Pinpoint the cell where the given text exists, returning its (x, y) midpoint coordinate. 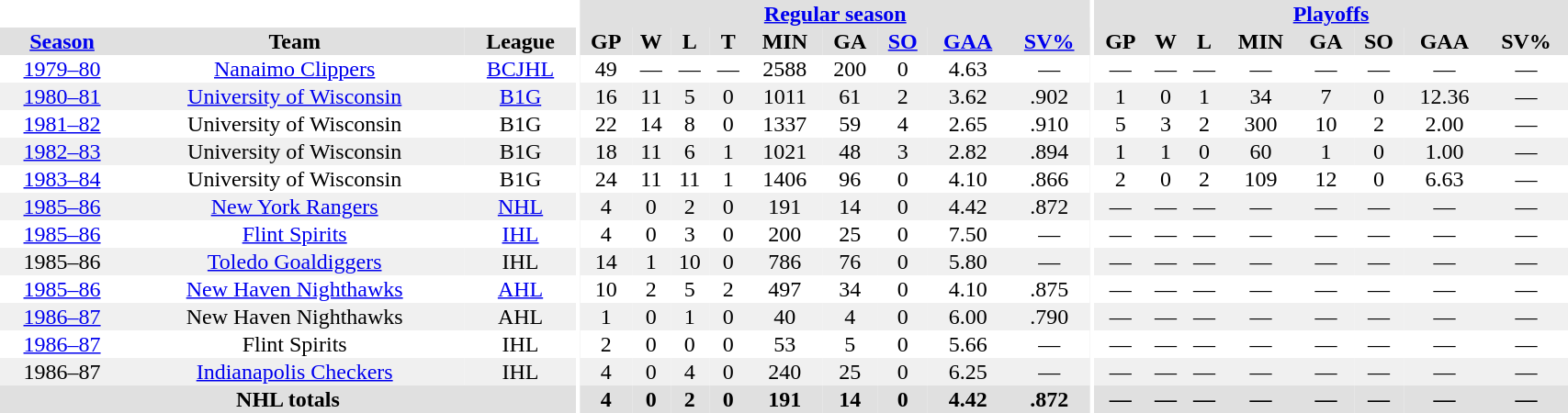
24 (606, 179)
.866 (1049, 179)
40 (784, 317)
7.50 (968, 234)
Nanaimo Clippers (294, 69)
2.00 (1444, 124)
1011 (784, 96)
18 (606, 151)
NHL totals (288, 399)
6.25 (968, 372)
1980–81 (62, 96)
.910 (1049, 124)
.902 (1049, 96)
.894 (1049, 151)
5.80 (968, 262)
8 (690, 124)
7 (1326, 96)
786 (784, 262)
53 (784, 344)
240 (784, 372)
Season (62, 41)
49 (606, 69)
497 (784, 289)
Playoffs (1332, 14)
3.62 (968, 96)
Indianapolis Checkers (294, 372)
2.65 (968, 124)
BCJHL (520, 69)
1021 (784, 151)
22 (606, 124)
1.00 (1444, 151)
T (728, 41)
2.82 (968, 151)
1406 (784, 179)
.790 (1049, 317)
League (520, 41)
Toledo Goaldiggers (294, 262)
6 (690, 151)
59 (851, 124)
2588 (784, 69)
.875 (1049, 289)
1337 (784, 124)
12.36 (1444, 96)
76 (851, 262)
6.63 (1444, 179)
5.66 (968, 344)
16 (606, 96)
12 (1326, 179)
4.63 (968, 69)
1979–80 (62, 69)
New York Rangers (294, 206)
NHL (520, 206)
300 (1260, 124)
48 (851, 151)
6.00 (968, 317)
60 (1260, 151)
1981–82 (62, 124)
Regular season (836, 14)
109 (1260, 179)
61 (851, 96)
Team (294, 41)
1982–83 (62, 151)
1983–84 (62, 179)
96 (851, 179)
